Output the (X, Y) coordinate of the center of the cell containing the given text.  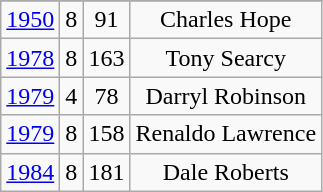
78 (106, 96)
163 (106, 58)
181 (106, 172)
Tony Searcy (226, 58)
Darryl Robinson (226, 96)
91 (106, 20)
Dale Roberts (226, 172)
Charles Hope (226, 20)
1978 (30, 58)
1984 (30, 172)
158 (106, 134)
1950 (30, 20)
Renaldo Lawrence (226, 134)
4 (72, 96)
